Identify which cell holds the provided text, then report its [x, y] central coordinate. 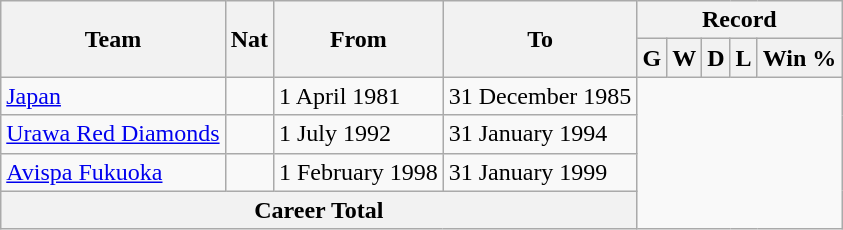
31 January 1999 [540, 172]
31 December 1985 [540, 96]
1 April 1981 [358, 96]
W [684, 58]
D [716, 58]
Record [740, 20]
Avispa Fukuoka [113, 172]
31 January 1994 [540, 134]
Career Total [319, 210]
Japan [113, 96]
1 July 1992 [358, 134]
L [744, 58]
1 February 1998 [358, 172]
Urawa Red Diamonds [113, 134]
Nat [249, 39]
Team [113, 39]
Win % [800, 58]
G [652, 58]
To [540, 39]
From [358, 39]
